Find where the given text appears and provide that cell's center as [X, Y] coordinate. 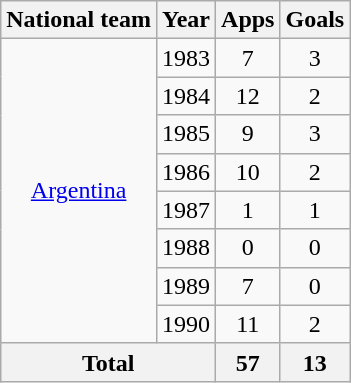
1986 [186, 172]
Year [186, 20]
1983 [186, 58]
National team [79, 20]
Apps [248, 20]
1987 [186, 210]
13 [315, 362]
12 [248, 96]
9 [248, 134]
Total [108, 362]
57 [248, 362]
1984 [186, 96]
11 [248, 324]
10 [248, 172]
1988 [186, 248]
1989 [186, 286]
1985 [186, 134]
Goals [315, 20]
1990 [186, 324]
Argentina [79, 191]
